Capture the cell that displays the provided text and extract its (X, Y) central coordinate. 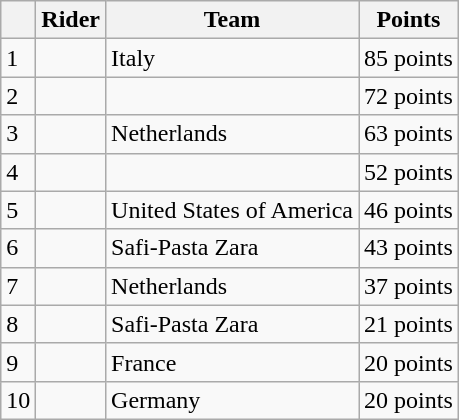
52 points (409, 172)
1 (18, 58)
37 points (409, 286)
72 points (409, 96)
21 points (409, 324)
3 (18, 134)
Germany (232, 400)
7 (18, 286)
5 (18, 210)
Italy (232, 58)
4 (18, 172)
9 (18, 362)
United States of America (232, 210)
France (232, 362)
46 points (409, 210)
85 points (409, 58)
Team (232, 20)
Rider (71, 20)
2 (18, 96)
63 points (409, 134)
6 (18, 248)
Points (409, 20)
43 points (409, 248)
10 (18, 400)
8 (18, 324)
